Locate the cell with the specified text and output its (x, y) center coordinate. 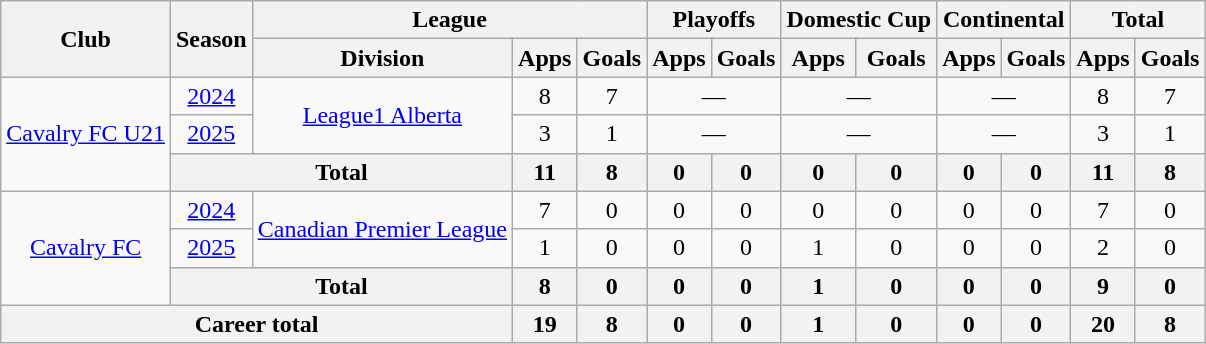
Cavalry FC (86, 248)
2 (1103, 248)
Cavalry FC U21 (86, 134)
League1 Alberta (382, 115)
Club (86, 39)
20 (1103, 324)
19 (545, 324)
Division (382, 58)
Playoffs (714, 20)
9 (1103, 286)
Canadian Premier League (382, 229)
Continental (1004, 20)
Career total (257, 324)
Domestic Cup (859, 20)
Season (211, 39)
League (449, 20)
